From the cell containing the given text, extract its center point as [X, Y] coordinate. 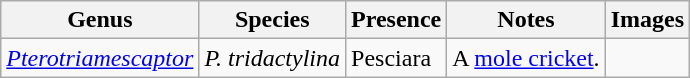
Pterotriamescaptor [100, 58]
Presence [396, 20]
Genus [100, 20]
Species [272, 20]
P. tridactylina [272, 58]
Pesciara [396, 58]
Notes [526, 20]
A mole cricket. [526, 58]
Images [647, 20]
